For the text-containing cell, return its midpoint in [X, Y] coordinate format. 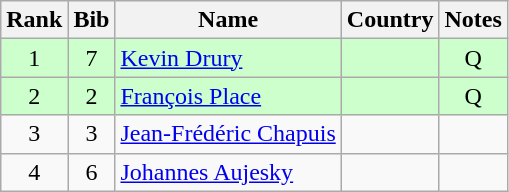
Bib [92, 20]
Kevin Drury [228, 58]
Johannes Aujesky [228, 172]
François Place [228, 96]
4 [34, 172]
6 [92, 172]
7 [92, 58]
Notes [473, 20]
1 [34, 58]
Jean-Frédéric Chapuis [228, 134]
Country [390, 20]
Name [228, 20]
Rank [34, 20]
